Identify which cell holds the provided text, then report its (X, Y) central coordinate. 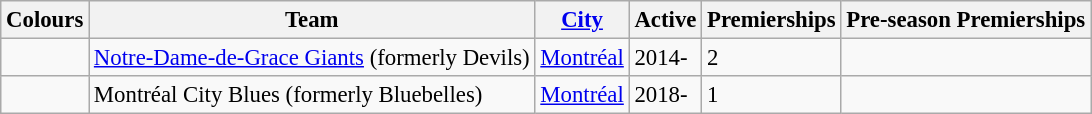
Active (666, 20)
Colours (45, 20)
City (582, 20)
Team (312, 20)
1 (772, 95)
2014- (666, 58)
Pre-season Premierships (966, 20)
2018- (666, 95)
Notre-Dame-de-Grace Giants (formerly Devils) (312, 58)
Montréal City Blues (formerly Bluebelles) (312, 95)
Premierships (772, 20)
2 (772, 58)
